Return the [x, y] coordinate for the center point of the cell that contains the specified text.  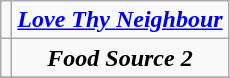
Love Thy Neighbour [120, 20]
Food Source 2 [120, 58]
